Provide the [X, Y] coordinate of the cell's center where the given text is located.  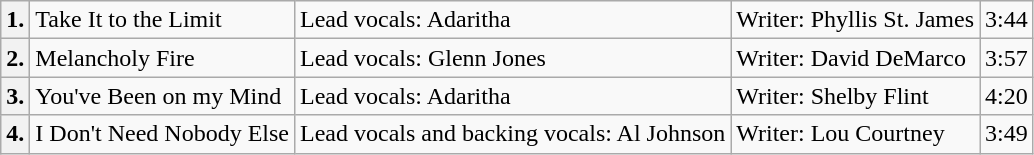
1. [16, 20]
3:57 [1007, 58]
Lead vocals: Glenn Jones [512, 58]
Writer: Phyllis St. James [856, 20]
Writer: David DeMarco [856, 58]
I Don't Need Nobody Else [162, 134]
Writer: Lou Courtney [856, 134]
Lead vocals and backing vocals: Al Johnson [512, 134]
2. [16, 58]
Writer: Shelby Flint [856, 96]
3:49 [1007, 134]
3. [16, 96]
Melancholy Fire [162, 58]
You've Been on my Mind [162, 96]
Take It to the Limit [162, 20]
4. [16, 134]
4:20 [1007, 96]
3:44 [1007, 20]
